Identify which cell holds the provided text, then report its [X, Y] central coordinate. 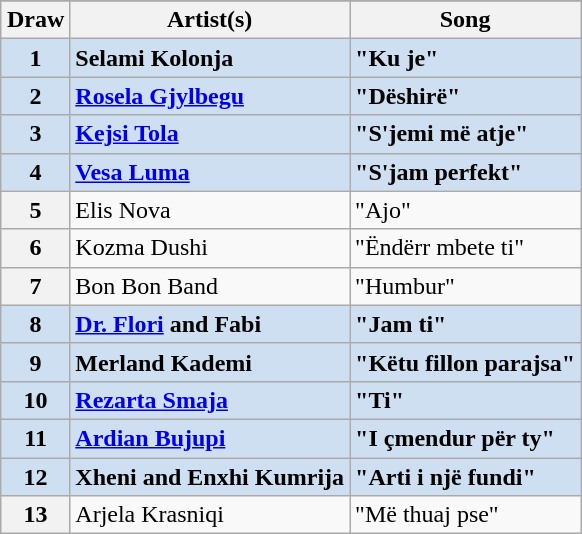
11 [35, 438]
Rosela Gjylbegu [210, 96]
Selami Kolonja [210, 58]
4 [35, 172]
9 [35, 362]
Kejsi Tola [210, 134]
Draw [35, 20]
Artist(s) [210, 20]
10 [35, 400]
Merland Kademi [210, 362]
8 [35, 324]
Rezarta Smaja [210, 400]
"Ti" [466, 400]
Ardian Bujupi [210, 438]
"Dëshirë" [466, 96]
3 [35, 134]
"S'jemi më atje" [466, 134]
13 [35, 515]
Elis Nova [210, 210]
"Arti i një fundi" [466, 477]
"Jam ti" [466, 324]
Kozma Dushi [210, 248]
"Ajo" [466, 210]
6 [35, 248]
Vesa Luma [210, 172]
"Ku je" [466, 58]
"Këtu fillon parajsa" [466, 362]
Xheni and Enxhi Kumrija [210, 477]
Song [466, 20]
2 [35, 96]
1 [35, 58]
5 [35, 210]
Dr. Flori and Fabi [210, 324]
Arjela Krasniqi [210, 515]
"S'jam perfekt" [466, 172]
12 [35, 477]
"Më thuaj pse" [466, 515]
"I çmendur për ty" [466, 438]
"Ëndërr mbete ti" [466, 248]
7 [35, 286]
"Humbur" [466, 286]
Bon Bon Band [210, 286]
